Detect which cell encompasses the target text, then output its [X, Y] center coordinate. 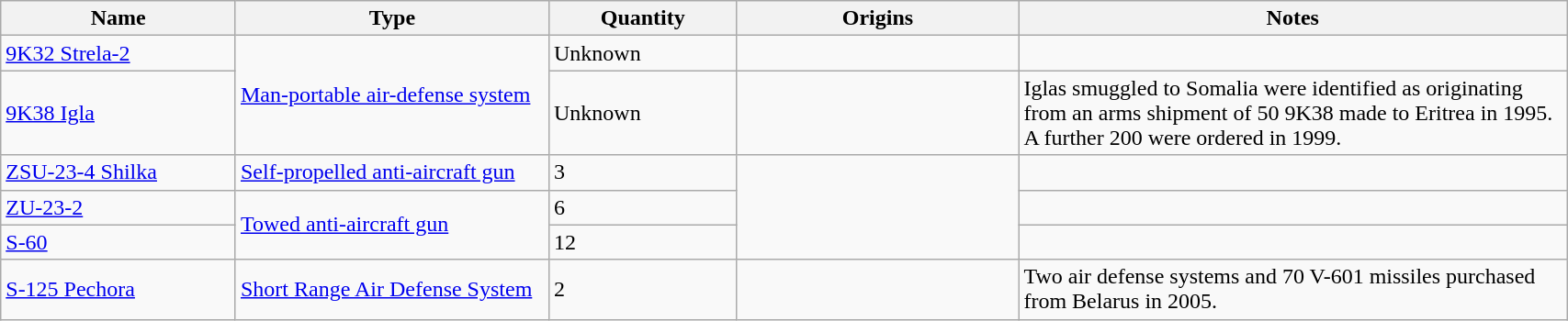
Man-portable air-defense system [391, 95]
S-125 Pechora [118, 290]
12 [643, 242]
S-60 [118, 242]
6 [643, 207]
Name [118, 18]
Two air defense systems and 70 V-601 missiles purchased from Belarus in 2005. [1293, 290]
Notes [1293, 18]
ZSU-23-4 Shilka [118, 172]
Towed anti-aircraft gun [391, 225]
Self-propelled anti-aircraft gun [391, 172]
9K32 Strela-2 [118, 53]
2 [643, 290]
Short Range Air Defense System [391, 290]
Type [391, 18]
Quantity [643, 18]
9K38 Igla [118, 113]
ZU-23-2 [118, 207]
3 [643, 172]
Origins [878, 18]
